Pinpoint the cell where the given text exists, returning its [x, y] midpoint coordinate. 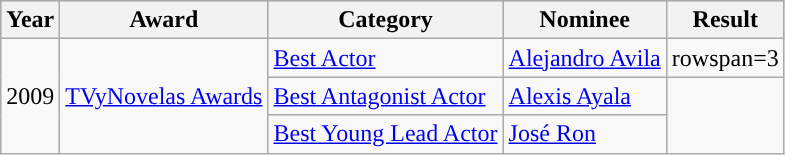
Category [386, 20]
Best Antagonist Actor [386, 96]
Award [164, 20]
Result [725, 20]
2009 [30, 96]
Nominee [584, 20]
TVyNovelas Awards [164, 96]
Alejandro Avila [584, 58]
Best Actor [386, 58]
Alexis Ayala [584, 96]
rowspan=3 [725, 58]
Year [30, 20]
José Ron [584, 134]
Best Young Lead Actor [386, 134]
